Return (x, y) of the center of cell containing provided text 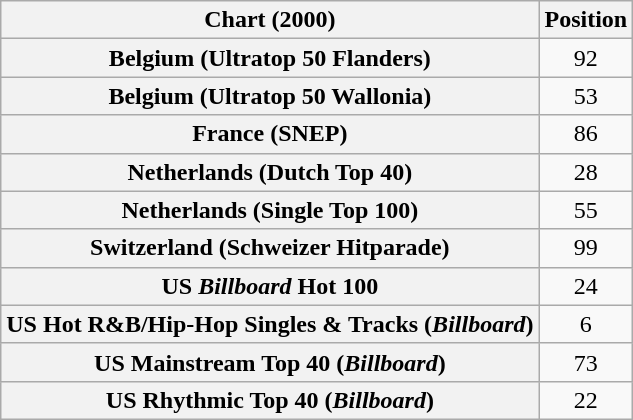
92 (586, 58)
Netherlands (Single Top 100) (270, 210)
Chart (2000) (270, 20)
86 (586, 134)
US Billboard Hot 100 (270, 286)
28 (586, 172)
Belgium (Ultratop 50 Flanders) (270, 58)
Netherlands (Dutch Top 40) (270, 172)
Belgium (Ultratop 50 Wallonia) (270, 96)
22 (586, 400)
US Mainstream Top 40 (Billboard) (270, 362)
France (SNEP) (270, 134)
6 (586, 324)
73 (586, 362)
24 (586, 286)
99 (586, 248)
Position (586, 20)
US Hot R&B/Hip-Hop Singles & Tracks (Billboard) (270, 324)
Switzerland (Schweizer Hitparade) (270, 248)
US Rhythmic Top 40 (Billboard) (270, 400)
55 (586, 210)
53 (586, 96)
